Pinpoint the cell where the given text exists, returning its [X, Y] midpoint coordinate. 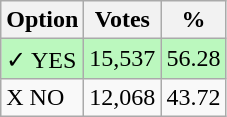
Votes [122, 20]
% [194, 20]
X NO [42, 97]
56.28 [194, 59]
15,537 [122, 59]
12,068 [122, 97]
✓ YES [42, 59]
43.72 [194, 97]
Option [42, 20]
